Return the [X, Y] coordinate for the center point of the cell that contains the specified text.  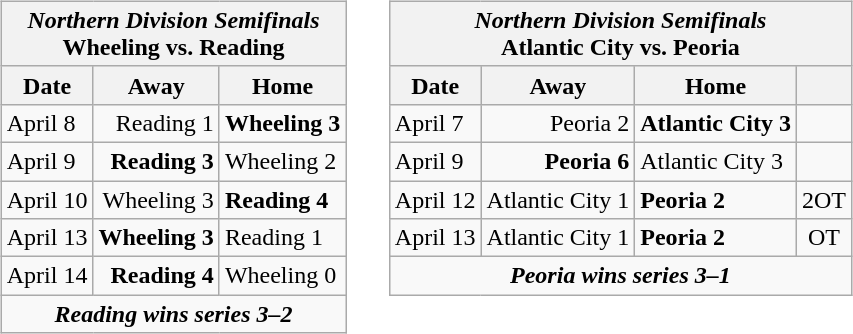
Reading wins series 3–2 [174, 314]
Wheeling 2 [282, 161]
Peoria 6 [558, 161]
2OT [824, 199]
April 10 [47, 199]
Reading 3 [156, 161]
Wheeling 0 [282, 276]
Peoria wins series 3–1 [620, 276]
Northern Division Semifinals Wheeling vs. Reading [174, 34]
Northern Division Semifinals Atlantic City vs. Peoria [620, 34]
April 8 [47, 123]
OT [824, 238]
April 7 [435, 123]
April 12 [435, 199]
April 14 [47, 276]
